Search for the cell housing the specified text and yield its [x, y] center coordinate. 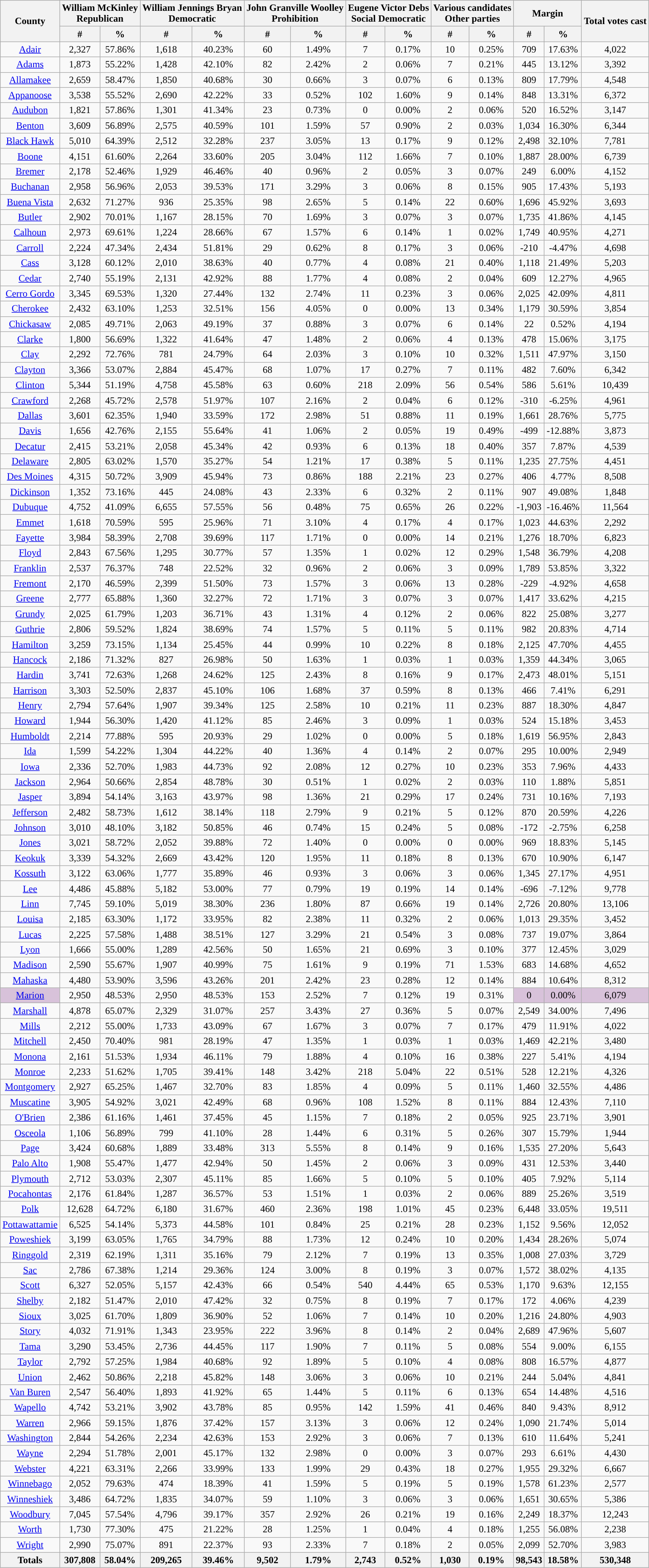
43.26% [218, 980]
4,226 [615, 812]
4,516 [615, 1392]
1.73% [318, 1240]
58.04% [120, 1560]
2,537 [80, 568]
34.00% [563, 1011]
3,029 [615, 950]
5,193 [615, 186]
237 [268, 141]
981 [166, 1041]
4,758 [166, 385]
Humboldt [30, 736]
1.95% [318, 858]
3,901 [615, 1117]
2,792 [80, 1362]
38.69% [218, 629]
0.74% [318, 827]
16.57% [563, 1362]
Plymouth [30, 1178]
683 [529, 965]
93 [268, 1545]
11.91% [563, 1026]
57.55% [218, 507]
3,322 [615, 568]
0.43% [408, 1469]
Various candidatesOther parties [472, 14]
1,749 [529, 233]
71.27% [120, 202]
3,392 [615, 65]
61.84% [120, 1194]
2,234 [166, 1438]
Clayton [30, 370]
35.16% [218, 1255]
249 [529, 171]
-229 [529, 583]
1.68% [318, 690]
61.60% [120, 156]
54.26% [120, 1438]
205 [268, 156]
887 [529, 706]
731 [529, 797]
Wapello [30, 1407]
3,596 [166, 980]
61.23% [563, 1484]
24.80% [563, 1316]
1,106 [80, 1133]
4,145 [615, 217]
2,590 [80, 965]
1,934 [166, 1056]
63.06% [120, 873]
1,268 [166, 675]
3,182 [166, 827]
2,498 [529, 141]
Kossuth [30, 873]
2,902 [80, 217]
3,424 [80, 1148]
0.75% [318, 1301]
24.62% [218, 675]
840 [529, 1407]
3.00% [318, 1270]
1,777 [166, 873]
44.63% [563, 522]
3,290 [80, 1346]
Pocahontas [30, 1194]
0.73% [318, 110]
83 [268, 1087]
72.63% [120, 675]
2,726 [529, 904]
9.56% [563, 1224]
70.59% [120, 522]
2,632 [80, 202]
45.94% [218, 477]
23.95% [218, 1331]
1,824 [166, 629]
1.80% [318, 904]
2,063 [166, 324]
Bremer [30, 171]
2.16% [318, 400]
45.58% [218, 385]
Shelby [30, 1301]
3,147 [615, 110]
4,271 [615, 233]
1,434 [529, 1240]
9.00% [563, 1346]
Dickinson [30, 492]
1,612 [166, 812]
2,786 [80, 1270]
2,659 [80, 80]
17.63% [563, 49]
4.44% [408, 1285]
7,745 [80, 904]
2,329 [166, 1011]
10.90% [563, 858]
42.49% [218, 1102]
Appanoose [30, 95]
25 [365, 1224]
33 [268, 95]
2.52% [318, 995]
2,319 [80, 1255]
1.31% [318, 614]
Muscatine [30, 1102]
4,430 [615, 1453]
0.48% [318, 507]
2.12% [318, 1255]
57.54% [120, 1514]
3.10% [318, 522]
6,525 [80, 1224]
244 [529, 1377]
7.60% [563, 370]
72.76% [120, 354]
39.17% [218, 1514]
Dubuque [30, 507]
670 [529, 858]
1.69% [318, 217]
21.74% [563, 1423]
781 [166, 354]
3.42% [318, 1072]
45.92% [563, 202]
3.43% [318, 1011]
Woodbury [30, 1514]
3,303 [80, 690]
54.32% [120, 858]
Adair [30, 49]
74 [268, 629]
Buena Vista [30, 202]
2.09% [408, 385]
12.27% [563, 278]
1,908 [80, 1163]
1,848 [615, 492]
59.52% [120, 629]
51.81% [218, 248]
6,180 [166, 1209]
1.49% [318, 49]
59.10% [120, 904]
1.90% [318, 1346]
20.93% [218, 736]
Webster [30, 1469]
-7.12% [563, 888]
38.14% [218, 812]
70.01% [120, 217]
1,733 [166, 1026]
63.30% [120, 919]
4,151 [80, 156]
142 [365, 1407]
98,543 [529, 1560]
42.22% [218, 95]
307,808 [80, 1560]
3,025 [80, 1316]
15.18% [563, 721]
2,794 [80, 706]
11.64% [563, 1438]
2,415 [80, 446]
29.32% [563, 1469]
4,878 [80, 1011]
2,249 [529, 1514]
3,122 [80, 873]
3,486 [80, 1499]
53.00% [218, 888]
0.62% [318, 248]
0.25% [491, 49]
5,241 [615, 1438]
4,433 [615, 767]
44.58% [218, 1224]
1,469 [529, 1041]
2,549 [529, 1011]
0.86% [318, 477]
982 [529, 629]
3,873 [615, 431]
1,765 [166, 1240]
45.10% [218, 690]
554 [529, 1346]
2,432 [80, 309]
33.05% [563, 1209]
4,539 [615, 446]
5,014 [615, 1423]
62.35% [120, 415]
63 [268, 385]
3,277 [615, 614]
106 [268, 690]
0.99% [318, 644]
377 [529, 950]
Page [30, 1148]
1,599 [80, 751]
3,601 [80, 415]
5,182 [166, 888]
45.34% [218, 446]
1,548 [529, 553]
3,538 [80, 95]
1,735 [529, 217]
25.35% [218, 202]
10.00% [563, 751]
51.47% [120, 1301]
10,439 [615, 385]
2,927 [80, 1087]
4,208 [615, 553]
41.10% [218, 1133]
4.77% [563, 477]
4,961 [615, 400]
13.31% [563, 95]
0.34% [491, 309]
-310 [529, 400]
709 [529, 49]
63.31% [120, 1469]
2,268 [80, 400]
Dallas [30, 415]
127 [268, 935]
32.51% [218, 309]
2,805 [80, 461]
5,851 [615, 782]
Totals [30, 1560]
5,010 [80, 141]
3,366 [80, 370]
7,110 [615, 1102]
4,877 [615, 1362]
10.16% [563, 797]
1.07% [318, 370]
3,163 [166, 797]
2,176 [80, 1194]
Van Buren [30, 1392]
61.16% [120, 1117]
61.79% [120, 614]
41.34% [218, 110]
Carroll [30, 248]
28.00% [563, 156]
1,118 [529, 263]
55.47% [120, 1163]
295 [529, 751]
5,114 [615, 1178]
4,742 [80, 1407]
28.26% [563, 1240]
5.41% [563, 1056]
1,008 [529, 1255]
Franklin [30, 568]
2,212 [80, 1026]
53.90% [120, 980]
51.53% [120, 1056]
Floyd [30, 553]
9.43% [563, 1407]
53.03% [120, 1178]
Winneshiek [30, 1499]
32.10% [563, 141]
O'Brien [30, 1117]
41.09% [120, 507]
3,905 [80, 1102]
46.46% [218, 171]
3,199 [80, 1240]
2,990 [80, 1545]
33.59% [218, 415]
1,955 [529, 1469]
6,342 [615, 370]
528 [529, 1072]
Jones [30, 843]
1,214 [166, 1270]
4,847 [615, 706]
1,873 [80, 65]
3.96% [318, 1331]
1,835 [166, 1499]
822 [529, 614]
Sioux [30, 1316]
59.15% [120, 1423]
12.45% [563, 950]
Crawford [30, 400]
36.90% [218, 1316]
1.45% [318, 1163]
2.79% [318, 812]
188 [365, 477]
Delaware [30, 461]
27.20% [563, 1148]
19,511 [615, 1209]
2,327 [80, 49]
Emmet [30, 522]
15.06% [563, 339]
Montgomery [30, 1087]
29.36% [218, 1270]
54.22% [120, 751]
56.08% [563, 1530]
33.99% [218, 1469]
66 [268, 1285]
3.13% [318, 1423]
1,876 [166, 1423]
4,698 [615, 248]
478 [529, 339]
30.77% [218, 553]
Des Moines [30, 477]
Howard [30, 721]
809 [529, 80]
4,135 [615, 1270]
925 [529, 1117]
2,001 [166, 1453]
1,295 [166, 553]
27 [365, 1011]
70 [268, 217]
27.44% [218, 293]
0.65% [408, 507]
42.76% [120, 431]
1,578 [529, 1484]
3,984 [80, 538]
53.85% [563, 568]
6,079 [615, 995]
1,311 [166, 1255]
52 [268, 1316]
3,894 [80, 797]
1.21% [318, 461]
1,320 [166, 293]
45.72% [120, 400]
Warren [30, 1423]
Henry [30, 706]
9,502 [268, 1560]
2,740 [80, 278]
Polk [30, 1209]
18.37% [563, 1514]
18.83% [563, 843]
Pottawattamie [30, 1224]
1,034 [529, 125]
0.35% [491, 1255]
12,155 [615, 1285]
57.25% [120, 1362]
48.78% [218, 782]
65.88% [120, 599]
64 [268, 354]
40.23% [218, 49]
Madison [30, 965]
0.77% [318, 263]
2,690 [166, 95]
353 [529, 767]
108 [365, 1102]
2,264 [166, 156]
18.70% [563, 538]
42.21% [563, 1041]
-2.75% [563, 827]
Calhoun [30, 233]
Cass [30, 263]
37.42% [218, 1423]
16.30% [563, 125]
77 [268, 888]
4,796 [166, 1514]
Hancock [30, 660]
Scott [30, 1285]
5.55% [318, 1148]
7,496 [615, 1011]
-172 [529, 827]
3.05% [318, 141]
227 [529, 1056]
1,809 [166, 1316]
48.10% [120, 827]
15 [365, 827]
905 [529, 186]
907 [529, 492]
808 [529, 1362]
8,312 [615, 980]
6,448 [529, 1209]
7,193 [615, 797]
482 [529, 370]
6,258 [615, 827]
2,708 [166, 538]
3.04% [318, 156]
12.21% [563, 1072]
1,289 [166, 950]
6,291 [615, 690]
1,535 [529, 1148]
59 [268, 1499]
38.30% [218, 904]
891 [166, 1545]
34.07% [218, 1499]
54 [268, 461]
4,658 [615, 583]
257 [268, 1011]
969 [529, 843]
6,344 [615, 125]
540 [365, 1285]
44.22% [218, 751]
2,736 [166, 1346]
Harrison [30, 690]
71.91% [120, 1331]
12.53% [563, 1163]
3,983 [615, 1545]
1.63% [318, 660]
42.92% [218, 278]
2,058 [166, 446]
Jasper [30, 797]
73.15% [120, 644]
32.28% [218, 141]
Jefferson [30, 812]
32.27% [218, 599]
3.06% [318, 1377]
102 [365, 95]
Marshall [30, 1011]
870 [529, 812]
Keokuk [30, 858]
Davis [30, 431]
18.30% [563, 706]
60.68% [120, 1148]
654 [529, 1392]
1,656 [80, 431]
61.70% [120, 1316]
6.61% [563, 1453]
44.45% [218, 1346]
6,739 [615, 156]
41.64% [218, 339]
Union [30, 1377]
133 [268, 1469]
3,345 [80, 293]
40.99% [218, 965]
2,434 [166, 248]
5,019 [166, 904]
2,689 [529, 1331]
56.95% [563, 736]
2,966 [80, 1423]
45.17% [218, 1453]
0.84% [318, 1224]
65.07% [120, 1011]
43.42% [218, 858]
57.64% [120, 706]
4,455 [615, 644]
1.01% [408, 1209]
0.15% [491, 186]
56.30% [120, 721]
479 [529, 1026]
1,730 [80, 1530]
Allamakee [30, 80]
2,386 [80, 1117]
0.95% [318, 1407]
3,519 [615, 1194]
4,548 [615, 80]
-4.47% [563, 248]
1,235 [529, 461]
63.10% [120, 309]
-12.88% [563, 431]
1.51% [318, 1194]
8,508 [615, 477]
Buchanan [30, 186]
39.69% [218, 538]
124 [268, 1270]
3,864 [615, 935]
31.67% [218, 1209]
Wright [30, 1545]
1.53% [491, 965]
14.48% [563, 1392]
22.37% [218, 1545]
3,729 [615, 1255]
28.76% [563, 415]
4,841 [615, 1377]
1,013 [529, 919]
1,203 [166, 614]
53 [268, 1194]
4,811 [615, 293]
39.34% [218, 706]
110 [529, 782]
63.02% [120, 461]
5,607 [615, 1331]
Cedar [30, 278]
1.60% [408, 95]
2.36% [318, 1209]
Monona [30, 1056]
52.05% [120, 1285]
2,473 [529, 675]
Mahaska [30, 980]
0.53% [491, 1285]
47.34% [120, 248]
45.88% [120, 888]
2,238 [615, 1530]
55.22% [120, 65]
23.71% [563, 1117]
6,667 [615, 1469]
10.64% [563, 980]
18.39% [218, 1484]
2,450 [80, 1041]
1,179 [529, 309]
1,887 [529, 156]
2,482 [80, 812]
2,131 [166, 278]
47.70% [563, 644]
50.72% [120, 477]
36.71% [218, 614]
848 [529, 95]
1,511 [529, 354]
5,643 [615, 1148]
-1,903 [529, 507]
39.41% [218, 1072]
39.46% [218, 1560]
2,336 [80, 767]
Black Hawk [30, 141]
1,345 [529, 873]
33.60% [218, 156]
52.46% [120, 171]
2.08% [318, 767]
0.79% [318, 888]
Hamilton [30, 644]
28.15% [218, 217]
2,186 [80, 660]
Lee [30, 888]
460 [268, 1209]
26.98% [218, 660]
1,460 [529, 1087]
2,669 [166, 858]
42.43% [218, 1285]
1.40% [318, 843]
1,428 [166, 65]
609 [529, 278]
2,053 [166, 186]
47.42% [218, 1301]
6,372 [615, 95]
1,850 [166, 80]
44 [268, 644]
41.12% [218, 721]
1.85% [318, 1087]
2,743 [365, 1560]
24.79% [218, 354]
Sac [30, 1270]
0.59% [408, 690]
Mills [30, 1026]
610 [529, 1438]
Palo Alto [30, 1163]
49.71% [120, 324]
24.08% [218, 492]
Winnebago [30, 1484]
737 [529, 935]
1,889 [166, 1148]
27.75% [563, 461]
42.94% [218, 1163]
75.07% [120, 1545]
25.08% [563, 614]
307 [529, 1133]
47.96% [563, 1331]
466 [529, 690]
40.59% [218, 125]
936 [166, 202]
2,266 [166, 1469]
58.72% [120, 843]
2,185 [80, 919]
2,844 [80, 1438]
27.17% [563, 873]
586 [529, 385]
12.43% [563, 1102]
1,789 [529, 568]
2,577 [615, 1484]
1,570 [166, 461]
41.92% [218, 1392]
47.97% [563, 354]
1,666 [80, 950]
112 [365, 156]
51.50% [218, 583]
30.65% [563, 1499]
69.53% [120, 293]
198 [365, 1209]
34.79% [218, 1240]
3,453 [615, 721]
209,265 [166, 1560]
1.61% [318, 965]
4,951 [615, 873]
Ida [30, 751]
58.47% [120, 80]
4,326 [615, 1072]
4,451 [615, 461]
21.22% [218, 1530]
1,467 [166, 1087]
77.88% [120, 736]
0.90% [408, 125]
-6.25% [563, 400]
2,973 [80, 233]
20.83% [563, 629]
2.65% [318, 202]
7.87% [563, 446]
77.30% [120, 1530]
1.65% [318, 950]
14.68% [563, 965]
1.52% [408, 1102]
87 [365, 904]
42.63% [218, 1438]
1.25% [318, 1530]
6,655 [166, 507]
Adams [30, 65]
1,477 [166, 1163]
Louisa [30, 919]
Audubon [30, 110]
475 [166, 1530]
2.03% [318, 354]
9.63% [563, 1285]
0.26% [491, 1133]
5,386 [615, 1499]
2,712 [80, 1178]
1.77% [318, 278]
William Jennings BryanDemocratic [192, 14]
Linn [30, 904]
1,661 [529, 415]
431 [529, 1163]
1,170 [529, 1285]
13,106 [615, 904]
1,800 [80, 339]
4,903 [615, 1316]
406 [529, 477]
4,652 [615, 965]
Boone [30, 156]
13.12% [563, 65]
2,578 [166, 400]
Butler [30, 217]
Monroe [30, 1072]
49.19% [218, 324]
5,145 [615, 843]
2,233 [80, 1072]
1,134 [166, 644]
1,619 [529, 736]
21.49% [563, 263]
1,420 [166, 721]
5,074 [615, 1240]
Chickasaw [30, 324]
51.62% [120, 1072]
2.21% [408, 477]
67.38% [120, 1270]
2,777 [80, 599]
51.78% [120, 1453]
Wayne [30, 1453]
3,609 [80, 125]
70.40% [120, 1041]
Mitchell [30, 1041]
50.66% [120, 782]
Eugene Victor DebsSocial Democratic [389, 14]
Greene [30, 599]
1.15% [318, 1117]
2,170 [80, 583]
48.01% [563, 675]
0.69% [408, 950]
474 [166, 1484]
2,155 [166, 431]
2,161 [80, 1056]
33.95% [218, 919]
2,837 [166, 690]
20.59% [563, 812]
6,155 [615, 1346]
39.88% [218, 843]
12,243 [615, 1514]
17.79% [563, 80]
16 [450, 1056]
20.80% [563, 904]
69.61% [120, 233]
1,301 [166, 110]
Iowa [30, 767]
Marion [30, 995]
2,964 [80, 782]
2,399 [166, 583]
1,030 [450, 1560]
4,965 [615, 278]
33.62% [563, 599]
1.10% [318, 1499]
4,752 [80, 507]
12,052 [615, 1224]
2.74% [318, 293]
25.26% [563, 1194]
2,224 [80, 248]
36.57% [218, 1194]
7.92% [563, 1178]
1.99% [318, 1469]
2.46% [318, 721]
51.97% [218, 400]
1,821 [80, 110]
4.06% [563, 1301]
32.70% [218, 1087]
1.67% [318, 1026]
51.19% [120, 385]
1,696 [529, 202]
58.39% [120, 538]
Hardin [30, 675]
293 [529, 1453]
1,322 [166, 339]
40.95% [563, 233]
Washington [30, 1438]
2,462 [80, 1377]
3,175 [615, 339]
42.56% [218, 950]
7,045 [80, 1514]
42.10% [218, 65]
33.48% [218, 1148]
2,806 [80, 629]
2,949 [615, 751]
-696 [529, 888]
County [30, 21]
8,912 [615, 1407]
5,151 [615, 675]
Grundy [30, 614]
524 [529, 721]
Fremont [30, 583]
4,239 [615, 1301]
2,125 [529, 644]
3,452 [615, 919]
11,564 [615, 507]
5,157 [166, 1285]
53.07% [120, 370]
7,781 [615, 141]
53.45% [120, 1346]
1,152 [529, 1224]
55.52% [120, 95]
16.52% [563, 110]
76.37% [120, 568]
Tama [30, 1346]
4,480 [80, 980]
4,152 [615, 171]
3,741 [80, 675]
3,259 [80, 644]
2.38% [318, 919]
1,224 [166, 233]
2,214 [80, 736]
58.73% [120, 812]
1.48% [318, 339]
46.11% [218, 1056]
Story [30, 1331]
2,854 [166, 782]
46.59% [120, 583]
Johnson [30, 827]
65.25% [120, 1087]
2,547 [80, 1392]
44.34% [563, 660]
5.61% [563, 385]
2,307 [166, 1178]
Lucas [30, 935]
2.58% [318, 706]
79.63% [120, 1484]
0.36% [408, 1011]
1,461 [166, 1117]
15.79% [563, 1133]
3,339 [80, 858]
56.69% [120, 339]
55.19% [120, 278]
32.55% [563, 1087]
3,010 [80, 827]
38.63% [218, 263]
236 [268, 904]
827 [166, 660]
5,775 [615, 415]
50.86% [120, 1377]
1.02% [318, 736]
2,512 [166, 141]
157 [268, 1423]
799 [166, 1133]
54.92% [120, 1102]
1,929 [166, 171]
5,344 [80, 385]
43.09% [218, 1026]
4,221 [80, 1469]
45.47% [218, 370]
30.59% [563, 309]
50.85% [218, 827]
28.19% [218, 1041]
Poweshiek [30, 1240]
35.89% [218, 873]
1,984 [166, 1362]
0.49% [491, 431]
1,352 [80, 492]
1,893 [166, 1392]
1,287 [166, 1194]
Clarke [30, 339]
2,099 [529, 1545]
156 [268, 309]
56.96% [120, 186]
44.73% [218, 767]
2,182 [80, 1301]
4,215 [615, 599]
2,085 [80, 324]
120 [268, 858]
Clay [30, 354]
1,360 [166, 599]
530,348 [615, 1560]
-499 [529, 431]
41.86% [563, 217]
7.96% [563, 767]
313 [268, 1148]
3,902 [166, 1407]
5,203 [615, 263]
1,417 [529, 599]
35.27% [218, 461]
18.58% [563, 1560]
2,575 [166, 125]
25.96% [218, 522]
889 [529, 1194]
5,373 [166, 1224]
52.50% [120, 690]
Ringgold [30, 1255]
1,359 [529, 660]
9,778 [615, 888]
1.89% [318, 1362]
1,572 [529, 1270]
1,983 [166, 767]
38.51% [218, 935]
Margin [548, 14]
27.03% [563, 1255]
Cherokee [30, 309]
4,714 [615, 629]
1,488 [166, 935]
Taylor [30, 1362]
1,172 [166, 919]
107 [268, 400]
1,705 [166, 1072]
73.16% [120, 492]
2,884 [166, 370]
45.82% [218, 1377]
Worth [30, 1530]
12,628 [80, 1209]
Lyon [30, 950]
4,032 [80, 1331]
520 [529, 110]
1,090 [529, 1423]
3,150 [615, 354]
60 [268, 49]
4.05% [318, 309]
1,023 [529, 522]
49.08% [563, 492]
45.11% [218, 1178]
4,315 [80, 477]
Cerro Gordo [30, 293]
John Granville WoolleyProhibition [295, 14]
405 [529, 1178]
Decatur [30, 446]
0.46% [491, 1407]
3,480 [615, 1041]
6,147 [615, 858]
1.79% [318, 1560]
3,854 [615, 309]
2,958 [80, 186]
1,253 [166, 309]
1,651 [529, 1499]
56.40% [120, 1392]
51 [365, 415]
2,294 [80, 1453]
118 [268, 812]
2,218 [166, 1377]
71.32% [120, 660]
6.00% [563, 171]
3,909 [166, 477]
60.12% [120, 263]
Total votes cast [615, 21]
Clinton [30, 385]
1,216 [529, 1316]
1,343 [166, 1331]
57.58% [120, 935]
55.64% [218, 431]
3,128 [80, 263]
1,255 [529, 1530]
42.09% [563, 293]
748 [166, 568]
36.79% [563, 553]
2.43% [318, 675]
64.39% [120, 141]
22.52% [218, 568]
6,823 [615, 538]
39.53% [218, 186]
43.78% [218, 1407]
38.02% [563, 1270]
28.66% [218, 233]
17.43% [563, 186]
67.56% [120, 553]
6,327 [80, 1285]
Jackson [30, 782]
19.07% [563, 935]
43.97% [218, 797]
Guthrie [30, 629]
1,304 [166, 751]
3,693 [615, 202]
3,440 [615, 1163]
7.41% [563, 690]
171 [268, 186]
42 [268, 446]
201 [268, 980]
55.67% [120, 965]
37.45% [218, 1117]
25.45% [218, 644]
2,178 [80, 171]
29.35% [563, 919]
3,065 [615, 660]
62.19% [120, 1255]
1,940 [166, 415]
63.05% [120, 1240]
222 [268, 1331]
-16.46% [563, 507]
-4.92% [563, 583]
Benton [30, 125]
William McKinleyRepublican [100, 14]
Osceola [30, 1133]
1,167 [166, 217]
1,276 [529, 538]
31.07% [218, 1011]
2,225 [80, 935]
-210 [529, 248]
Fayette [30, 538]
